Detect which cell encompasses the target text, then output its [x, y] center coordinate. 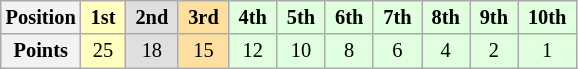
15 [203, 51]
7th [397, 17]
4 [446, 51]
1st [104, 17]
2 [494, 51]
8 [349, 51]
8th [446, 17]
12 [253, 51]
4th [253, 17]
2nd [152, 17]
5th [301, 17]
10th [547, 17]
6th [349, 17]
Position [41, 17]
10 [301, 51]
1 [547, 51]
18 [152, 51]
25 [104, 51]
Points [41, 51]
6 [397, 51]
9th [494, 17]
3rd [203, 17]
